Return the (X, Y) coordinate for the center point of the cell that contains the specified text.  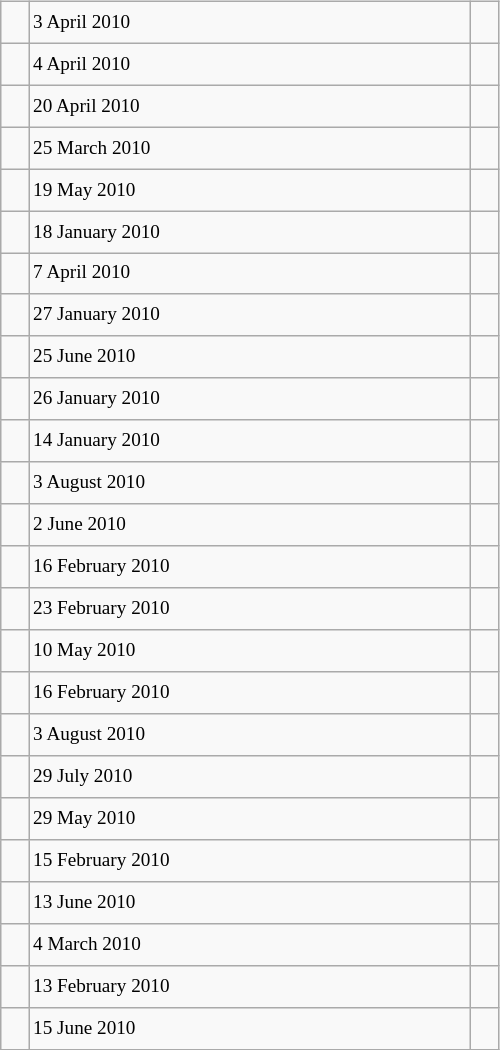
10 May 2010 (249, 651)
27 January 2010 (249, 315)
18 January 2010 (249, 232)
2 June 2010 (249, 525)
4 April 2010 (249, 64)
14 January 2010 (249, 441)
4 March 2010 (249, 944)
3 April 2010 (249, 22)
13 June 2010 (249, 902)
25 June 2010 (249, 357)
15 June 2010 (249, 1028)
23 February 2010 (249, 609)
20 April 2010 (249, 106)
25 March 2010 (249, 148)
29 May 2010 (249, 819)
13 February 2010 (249, 986)
29 July 2010 (249, 777)
19 May 2010 (249, 190)
7 April 2010 (249, 274)
26 January 2010 (249, 399)
15 February 2010 (249, 861)
